Return (x, y) of the center of cell containing provided text 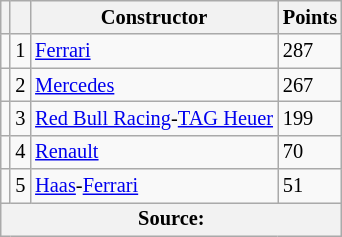
Red Bull Racing-TAG Heuer (154, 118)
Ferrari (154, 51)
70 (310, 152)
Renault (154, 152)
267 (310, 85)
Mercedes (154, 85)
1 (20, 51)
199 (310, 118)
4 (20, 152)
3 (20, 118)
5 (20, 186)
287 (310, 51)
Source: (172, 219)
Haas-Ferrari (154, 186)
Constructor (154, 17)
2 (20, 85)
Points (310, 17)
51 (310, 186)
